Determine the (X, Y) coordinate at the center of the cell enclosing the given text.  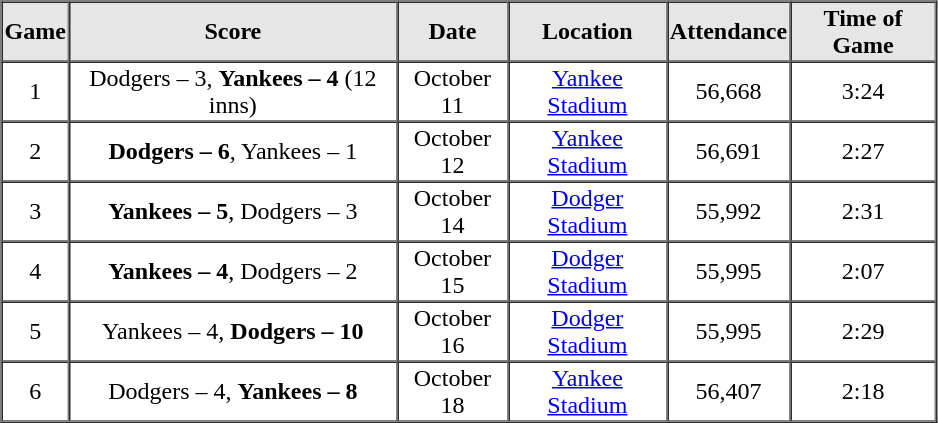
October 15 (452, 272)
2:07 (863, 272)
October 14 (452, 212)
56,691 (728, 152)
October 11 (452, 92)
2 (36, 152)
2:27 (863, 152)
Game (36, 32)
Location (588, 32)
Dodgers – 6, Yankees – 1 (233, 152)
October 18 (452, 392)
56,407 (728, 392)
55,992 (728, 212)
Yankees – 5, Dodgers – 3 (233, 212)
Time of Game (863, 32)
2:31 (863, 212)
1 (36, 92)
6 (36, 392)
2:29 (863, 332)
56,668 (728, 92)
Date (452, 32)
October 12 (452, 152)
Attendance (728, 32)
3:24 (863, 92)
4 (36, 272)
Score (233, 32)
Yankees – 4, Dodgers – 2 (233, 272)
5 (36, 332)
Dodgers – 3, Yankees – 4 (12 inns) (233, 92)
3 (36, 212)
2:18 (863, 392)
October 16 (452, 332)
Yankees – 4, Dodgers – 10 (233, 332)
Dodgers – 4, Yankees – 8 (233, 392)
